Detect which cell encompasses the target text, then output its (X, Y) center coordinate. 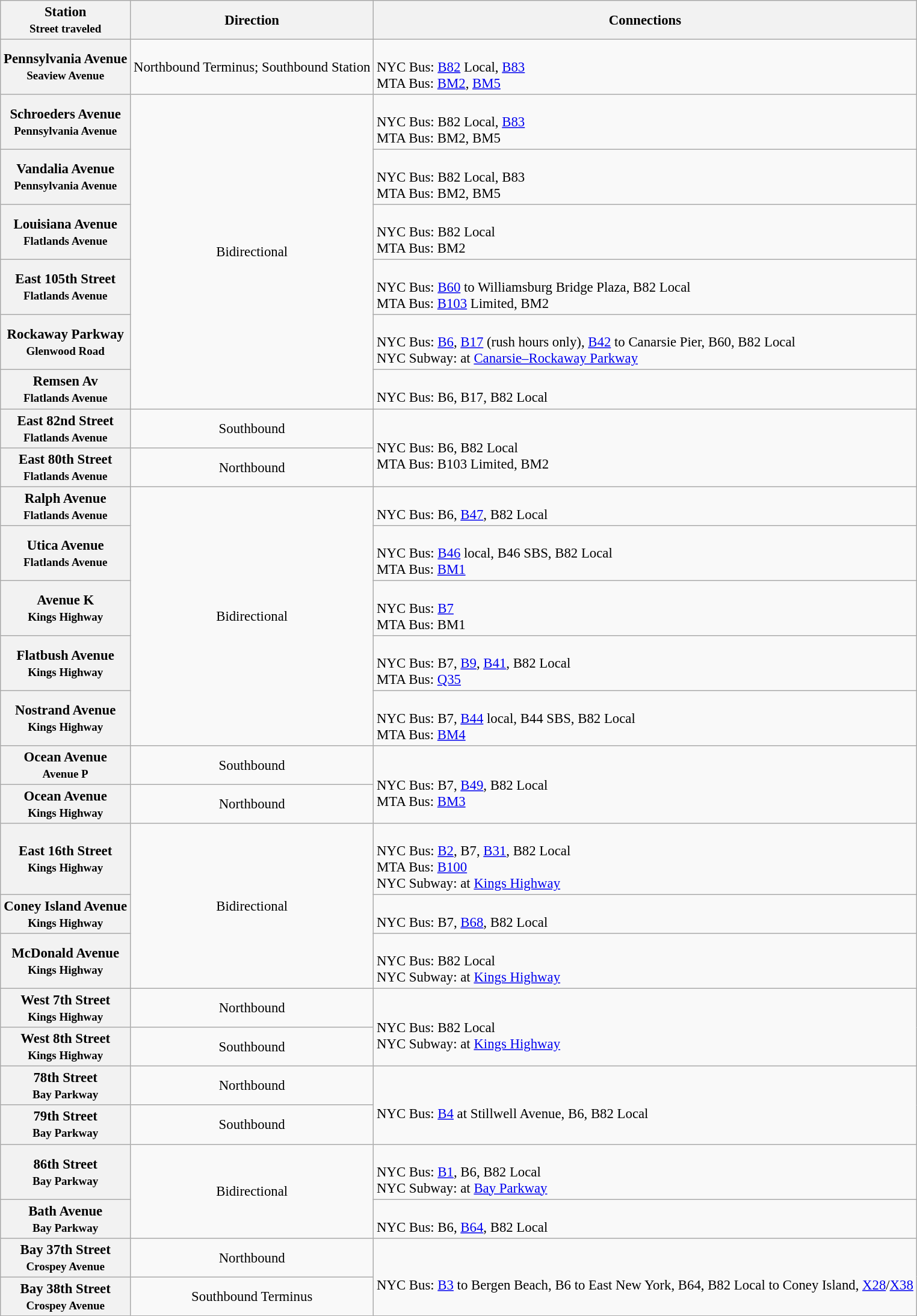
Remsen AvFlatlands Avenue (66, 390)
Ocean AvenueKings Highway (66, 804)
East 82nd StreetFlatlands Avenue (66, 428)
NYC Bus: B6, B82 LocalMTA Bus: B103 Limited, BM2 (645, 447)
East 105th StreetFlatlands Avenue (66, 287)
East 16th StreetKings Highway (66, 859)
West 7th StreetKings Highway (66, 1008)
Rockaway ParkwayGlenwood Road (66, 343)
NYC Bus: B46 local, B46 SBS, B82 LocalMTA Bus: BM1 (645, 553)
NYC Bus: B60 to Williamsburg Bridge Plaza, B82 LocalMTA Bus: B103 Limited, BM2 (645, 287)
Schroeders AvenuePennsylvania Avenue (66, 122)
NYC Bus: B6, B64, B82 Local (645, 1219)
Flatbush AvenueKings Highway (66, 663)
Bay 38th StreetCrospey Avenue (66, 1297)
79th StreetBay Parkway (66, 1125)
NYC Bus: B3 to Bergen Beach, B6 to East New York, B64, B82 Local to Coney Island, X28/X38 (645, 1276)
NYC Bus: B2, B7, B31, B82 LocalMTA Bus: B100NYC Subway: at Kings Highway (645, 859)
Vandalia AvenuePennsylvania Avenue (66, 177)
Pennsylvania AvenueSeaview Avenue (66, 67)
Southbound Terminus (252, 1297)
East 80th StreetFlatlands Avenue (66, 467)
Utica AvenueFlatlands Avenue (66, 553)
NYC Bus: B7, B9, B41, B82 LocalMTA Bus: Q35 (645, 663)
Bath AvenueBay Parkway (66, 1219)
78th StreetBay Parkway (66, 1086)
NYC Bus: B6, B47, B82 Local (645, 506)
NYC Bus: B82 LocalMTA Bus: BM2 (645, 232)
Bay 37th StreetCrospey Avenue (66, 1257)
Louisiana AvenueFlatlands Avenue (66, 232)
West 8th StreetKings Highway (66, 1047)
NYC Bus: B7MTA Bus: BM1 (645, 608)
Direction (252, 20)
StationStreet traveled (66, 20)
Nostrand AvenueKings Highway (66, 718)
NYC Bus: B7, B68, B82 Local (645, 914)
NYC Bus: B6, B17 (rush hours only), B42 to Canarsie Pier, B60, B82 LocalNYC Subway: at Canarsie–Rockaway Parkway (645, 343)
86th StreetBay Parkway (66, 1172)
Avenue KKings Highway (66, 608)
NYC Bus: B1, B6, B82 LocalNYC Subway: at Bay Parkway (645, 1172)
McDonald AvenueKings Highway (66, 961)
NYC Bus: B6, B17, B82 Local (645, 390)
NYC Bus: B7, B44 local, B44 SBS, B82 LocalMTA Bus: BM4 (645, 718)
Ocean AvenueAvenue P (66, 765)
Northbound Terminus; Southbound Station (252, 67)
NYC Bus: B7, B49, B82 LocalMTA Bus: BM3 (645, 784)
Coney Island AvenueKings Highway (66, 914)
Ralph AvenueFlatlands Avenue (66, 506)
NYC Bus: B4 at Stillwell Avenue, B6, B82 Local (645, 1105)
Connections (645, 20)
